Search for the cell housing the specified text and yield its (X, Y) center coordinate. 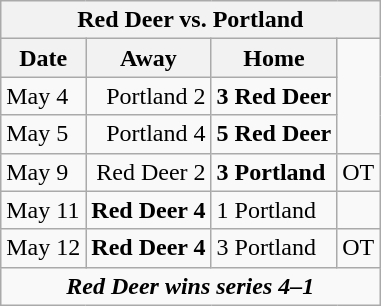
Away (148, 58)
Portland 2 (148, 96)
3 Red Deer (274, 96)
Home (274, 58)
Red Deer 2 (148, 172)
May 11 (44, 210)
5 Red Deer (274, 134)
May 4 (44, 96)
May 9 (44, 172)
Red Deer vs. Portland (190, 20)
Portland 4 (148, 134)
May 5 (44, 134)
1 Portland (274, 210)
Red Deer wins series 4–1 (190, 286)
May 12 (44, 248)
Date (44, 58)
